Find where the given text appears and provide that cell's center as (X, Y) coordinate. 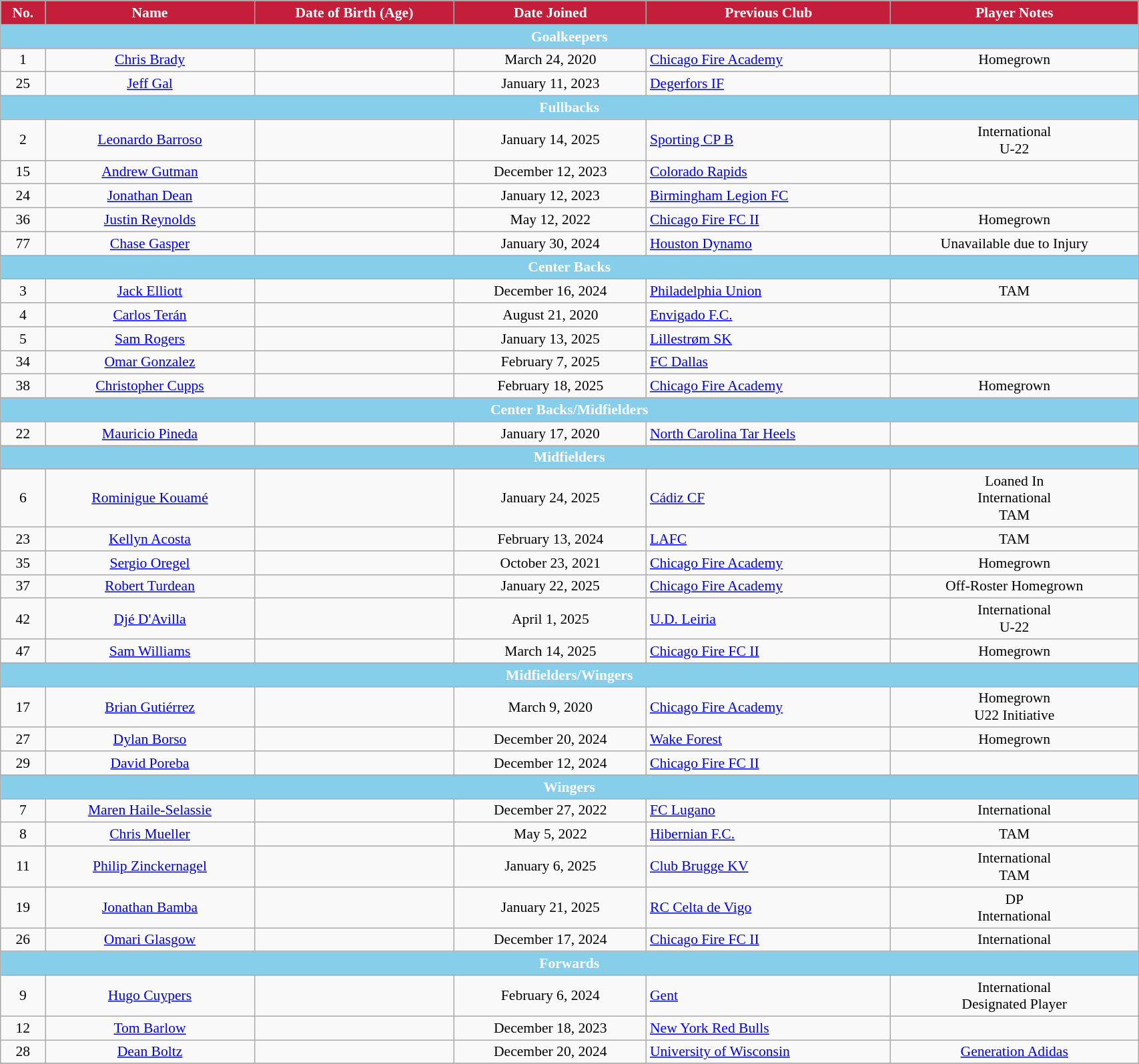
Leonardo Barroso (149, 140)
9 (23, 995)
38 (23, 386)
Robert Turdean (149, 586)
Chris Mueller (149, 835)
Off-Roster Homegrown (1014, 586)
January 22, 2025 (550, 586)
Jack Elliott (149, 292)
2 (23, 140)
Date of Birth (Age) (354, 13)
January 17, 2020 (550, 434)
March 24, 2020 (550, 60)
22 (23, 434)
FC Lugano (769, 811)
4 (23, 315)
3 (23, 292)
Sergio Oregel (149, 563)
Philip Zinckernagel (149, 867)
Degerfors IF (769, 84)
Midfielders (570, 458)
Club Brugge KV (769, 867)
Philadelphia Union (769, 292)
January 30, 2024 (550, 243)
December 12, 2023 (550, 172)
77 (23, 243)
Colorado Rapids (769, 172)
Cádiz CF (769, 499)
Mauricio Pineda (149, 434)
Justin Reynolds (149, 220)
March 9, 2020 (550, 707)
December 27, 2022 (550, 811)
Previous Club (769, 13)
Andrew Gutman (149, 172)
Jonathan Bamba (149, 907)
Dean Boltz (149, 1052)
37 (23, 586)
Date Joined (550, 13)
42 (23, 619)
Jeff Gal (149, 84)
Wingers (570, 787)
May 5, 2022 (550, 835)
February 13, 2024 (550, 539)
Envigado F.C. (769, 315)
36 (23, 220)
27 (23, 740)
New York Red Bulls (769, 1028)
29 (23, 763)
December 17, 2024 (550, 940)
February 18, 2025 (550, 386)
January 11, 2023 (550, 84)
DPInternational (1014, 907)
Unavailable due to Injury (1014, 243)
Midfielders/Wingers (570, 675)
January 14, 2025 (550, 140)
InternationalTAM (1014, 867)
January 12, 2023 (550, 196)
47 (23, 651)
Name (149, 13)
8 (23, 835)
May 12, 2022 (550, 220)
December 16, 2024 (550, 292)
17 (23, 707)
University of Wisconsin (769, 1052)
August 21, 2020 (550, 315)
12 (23, 1028)
Hibernian F.C. (769, 835)
Loaned InInternationalTAM (1014, 499)
March 14, 2025 (550, 651)
1 (23, 60)
Sporting CP B (769, 140)
Christopher Cupps (149, 386)
Houston Dynamo (769, 243)
Birmingham Legion FC (769, 196)
Hugo Cuypers (149, 995)
No. (23, 13)
5 (23, 339)
Lillestrøm SK (769, 339)
19 (23, 907)
Omari Glasgow (149, 940)
David Poreba (149, 763)
Dylan Borso (149, 740)
24 (23, 196)
Sam Williams (149, 651)
January 6, 2025 (550, 867)
28 (23, 1052)
26 (23, 940)
Generation Adidas (1014, 1052)
Chase Gasper (149, 243)
January 21, 2025 (550, 907)
Wake Forest (769, 740)
Goalkeepers (570, 37)
Sam Rogers (149, 339)
February 6, 2024 (550, 995)
Jonathan Dean (149, 196)
7 (23, 811)
Brian Gutiérrez (149, 707)
Chris Brady (149, 60)
34 (23, 362)
Tom Barlow (149, 1028)
U.D. Leiria (769, 619)
Gent (769, 995)
Kellyn Acosta (149, 539)
October 23, 2021 (550, 563)
Omar Gonzalez (149, 362)
FC Dallas (769, 362)
Djé D'Avilla (149, 619)
15 (23, 172)
February 7, 2025 (550, 362)
LAFC (769, 539)
35 (23, 563)
25 (23, 84)
January 13, 2025 (550, 339)
RC Celta de Vigo (769, 907)
HomegrownU22 Initiative (1014, 707)
Rominigue Kouamé (149, 499)
December 12, 2024 (550, 763)
Maren Haile-Selassie (149, 811)
Center Backs (570, 268)
January 24, 2025 (550, 499)
Center Backs/Midfielders (570, 410)
December 18, 2023 (550, 1028)
InternationalDesignated Player (1014, 995)
North Carolina Tar Heels (769, 434)
Fullbacks (570, 108)
Player Notes (1014, 13)
Forwards (570, 964)
6 (23, 499)
April 1, 2025 (550, 619)
Carlos Terán (149, 315)
23 (23, 539)
11 (23, 867)
